Extract the [X, Y] coordinate from the center of the cell holding the provided text.  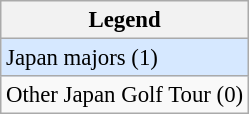
Other Japan Golf Tour (0) [125, 95]
Legend [125, 20]
Japan majors (1) [125, 58]
